From the cell containing the given text, extract its center point as (X, Y) coordinate. 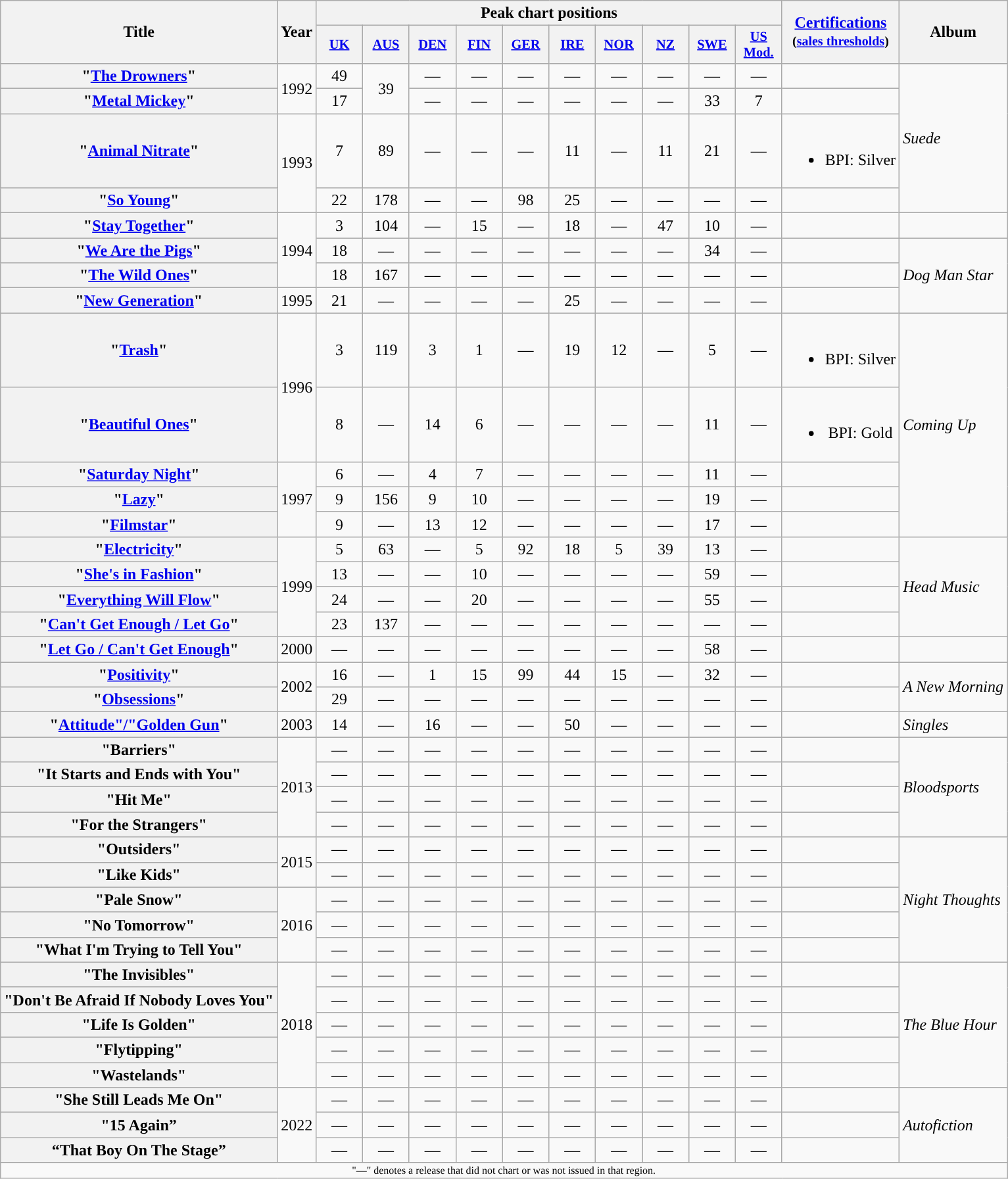
Coming Up (953, 425)
Dog Man Star (953, 276)
"Pale Snow" (139, 900)
Night Thoughts (953, 900)
Bloodsports (953, 787)
UK (339, 45)
137 (387, 624)
92 (526, 549)
"Metal Mickey" (139, 101)
NZ (665, 45)
156 (387, 499)
2013 (297, 787)
2015 (297, 862)
"Stay Together" (139, 226)
24 (339, 599)
"—" denotes a release that did not chart or was not issued in that region. (504, 1170)
IRE (572, 45)
Album (953, 32)
32 (711, 675)
44 (572, 675)
"Saturday Night" (139, 474)
"Like Kids" (139, 875)
58 (711, 650)
"Don't Be Afraid If Nobody Loves You" (139, 999)
50 (572, 725)
98 (526, 201)
23 (339, 624)
1992 (297, 88)
"Can't Get Enough / Let Go" (139, 624)
1999 (297, 587)
"Beautiful Ones" (139, 425)
"For the Strangers" (139, 825)
49 (339, 76)
2003 (297, 725)
59 (711, 574)
"New Generation" (139, 301)
"The Invisibles" (139, 974)
55 (711, 599)
"Barriers" (139, 750)
"So Young" (139, 201)
Head Music (953, 587)
99 (526, 675)
Singles (953, 725)
178 (387, 201)
"Everything Will Flow" (139, 599)
47 (665, 226)
33 (711, 101)
8 (339, 425)
BPI: Gold (840, 425)
"Let Go / Can't Get Enough" (139, 650)
"Flytipping" (139, 1050)
104 (387, 226)
63 (387, 549)
20 (479, 599)
Title (139, 32)
Year (297, 32)
34 (711, 251)
"Animal Nitrate" (139, 151)
Autofiction (953, 1125)
"Obsessions" (139, 700)
1993 (297, 163)
"15 Again” (139, 1125)
"We Are the Pigs" (139, 251)
Peak chart positions (550, 13)
USMod. (759, 45)
119 (387, 350)
167 (387, 276)
"Wastelands" (139, 1075)
Certifications(sales thresholds) (840, 32)
2022 (297, 1125)
"The Wild Ones" (139, 276)
"Attitude"/"Golden Gun" (139, 725)
89 (387, 151)
1995 (297, 301)
2002 (297, 687)
2000 (297, 650)
FIN (479, 45)
2016 (297, 925)
2018 (297, 1024)
"Lazy" (139, 499)
"What I'm Trying to Tell You" (139, 950)
"She Still Leads Me On" (139, 1100)
Suede (953, 138)
4 (433, 474)
"Outsiders" (139, 850)
1997 (297, 499)
DEN (433, 45)
"Hit Me" (139, 800)
"No Tomorrow" (139, 925)
AUS (387, 45)
"Positivity" (139, 675)
"It Starts and Ends with You" (139, 775)
"The Drowners" (139, 76)
GER (526, 45)
"Trash" (139, 350)
"Life Is Golden" (139, 1024)
NOR (619, 45)
"Filmstar" (139, 524)
29 (339, 700)
A New Morning (953, 687)
"Electricity" (139, 549)
1994 (297, 251)
22 (339, 201)
SWE (711, 45)
“That Boy On The Stage” (139, 1150)
"She's in Fashion" (139, 574)
1996 (297, 387)
The Blue Hour (953, 1024)
